Return the (X, Y) coordinate for the center point of the cell that contains the specified text.  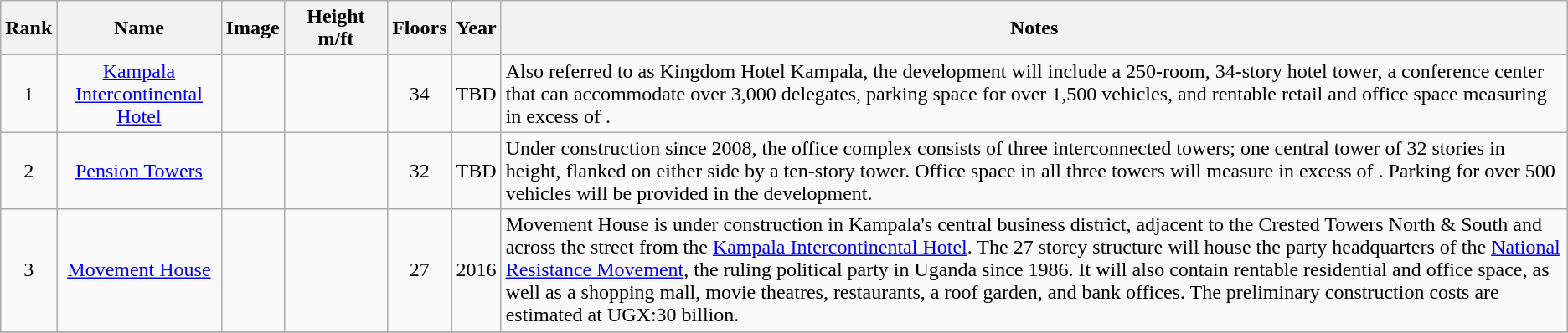
Notes (1034, 28)
2016 (476, 270)
32 (420, 171)
Name (139, 28)
Year (476, 28)
Heightm/ft (336, 28)
34 (420, 94)
Floors (420, 28)
Image (253, 28)
3 (28, 270)
Kampala Intercontinental Hotel (139, 94)
Rank (28, 28)
Movement House (139, 270)
Pension Towers (139, 171)
27 (420, 270)
2 (28, 171)
1 (28, 94)
